For the text-containing cell, return its midpoint in [X, Y] coordinate format. 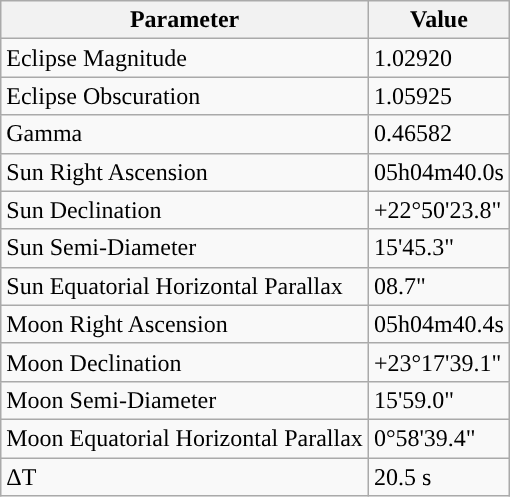
15'59.0" [438, 400]
Value [438, 20]
Moon Semi-Diameter [185, 400]
1.02920 [438, 58]
05h04m40.0s [438, 172]
Moon Declination [185, 362]
Gamma [185, 134]
ΔT [185, 477]
Eclipse Magnitude [185, 58]
Parameter [185, 20]
Moon Right Ascension [185, 324]
20.5 s [438, 477]
Sun Equatorial Horizontal Parallax [185, 286]
08.7" [438, 286]
15'45.3" [438, 248]
Eclipse Obscuration [185, 96]
+23°17'39.1" [438, 362]
+22°50'23.8" [438, 210]
0.46582 [438, 134]
Moon Equatorial Horizontal Parallax [185, 438]
1.05925 [438, 96]
05h04m40.4s [438, 324]
Sun Right Ascension [185, 172]
0°58'39.4" [438, 438]
Sun Declination [185, 210]
Sun Semi-Diameter [185, 248]
